Detect which cell encompasses the target text, then output its [X, Y] center coordinate. 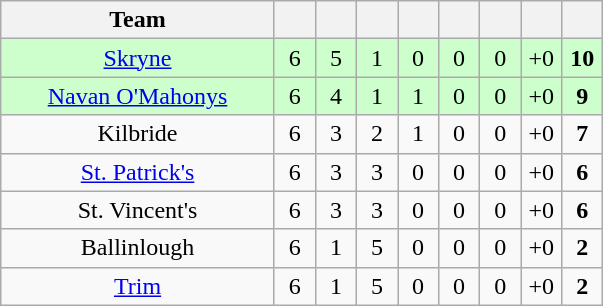
9 [582, 96]
Navan O'Mahonys [138, 96]
Skryne [138, 58]
Team [138, 20]
7 [582, 134]
St. Vincent's [138, 210]
Kilbride [138, 134]
Ballinlough [138, 248]
4 [336, 96]
St. Patrick's [138, 172]
10 [582, 58]
Trim [138, 286]
